Return the (X, Y) coordinate for the center point of the cell that contains the specified text.  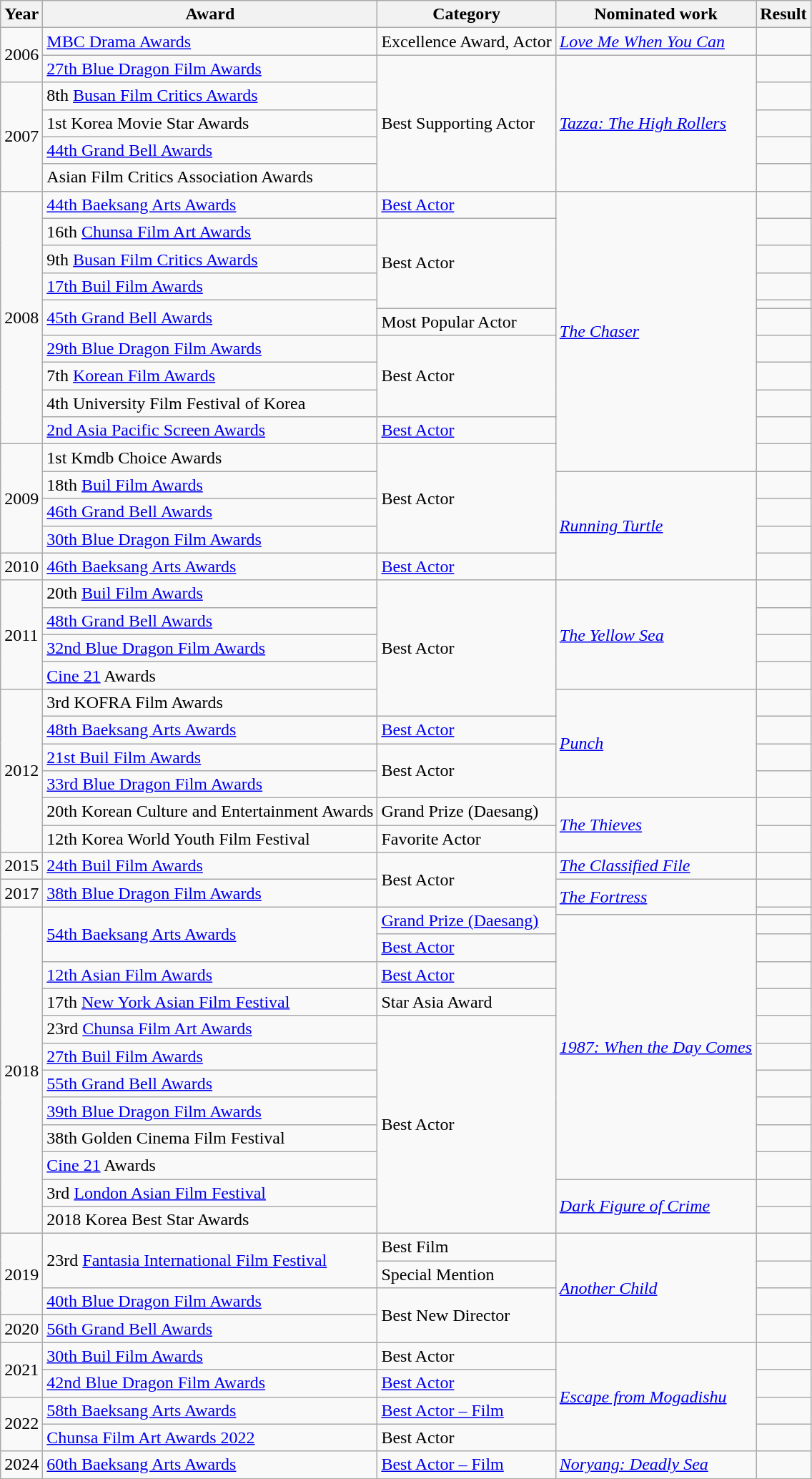
20th Buil Film Awards (210, 594)
8th Busan Film Critics Awards (210, 96)
17th Buil Film Awards (210, 286)
Best New Director (466, 1315)
Chunsa Film Art Awards 2022 (210, 1438)
2011 (21, 634)
27th Buil Film Awards (210, 1056)
42nd Blue Dragon Film Awards (210, 1383)
Most Popular Actor (466, 321)
55th Grand Bell Awards (210, 1084)
60th Baeksang Arts Awards (210, 1465)
2015 (21, 866)
54th Baeksang Arts Awards (210, 934)
2010 (21, 566)
2024 (21, 1465)
Award (210, 14)
Special Mention (466, 1274)
21st Buil Film Awards (210, 757)
Best Supporting Actor (466, 123)
30th Blue Dragon Film Awards (210, 539)
38th Blue Dragon Film Awards (210, 893)
2nd Asia Pacific Screen Awards (210, 431)
Love Me When You Can (655, 41)
7th Korean Film Awards (210, 376)
33rd Blue Dragon Film Awards (210, 785)
32nd Blue Dragon Film Awards (210, 648)
Excellence Award, Actor (466, 41)
44th Grand Bell Awards (210, 150)
Noryang: Deadly Sea (655, 1465)
2020 (21, 1329)
Category (466, 14)
The Yellow Sea (655, 634)
The Thieves (655, 825)
20th Korean Culture and Entertainment Awards (210, 812)
18th Buil Film Awards (210, 485)
38th Golden Cinema Film Festival (210, 1138)
9th Busan Film Critics Awards (210, 259)
Running Turtle (655, 526)
2009 (21, 498)
44th Baeksang Arts Awards (210, 205)
Escape from Mogadishu (655, 1397)
Another Child (655, 1288)
3rd KOFRA Film Awards (210, 702)
1st Korea Movie Star Awards (210, 123)
12th Korea World Youth Film Festival (210, 839)
Asian Film Critics Association Awards (210, 177)
Year (21, 14)
16th Chunsa Film Art Awards (210, 232)
Best Film (466, 1247)
Tazza: The High Rollers (655, 123)
Dark Figure of Crime (655, 1206)
2017 (21, 893)
2018 (21, 1070)
Punch (655, 743)
2021 (21, 1370)
The Classified File (655, 866)
30th Buil Film Awards (210, 1356)
39th Blue Dragon Film Awards (210, 1111)
2008 (21, 318)
48th Grand Bell Awards (210, 621)
2022 (21, 1424)
1st Kmdb Choice Awards (210, 458)
2018 Korea Best Star Awards (210, 1220)
2006 (21, 55)
Star Asia Award (466, 1002)
2012 (21, 770)
2007 (21, 137)
23rd Chunsa Film Art Awards (210, 1029)
17th New York Asian Film Festival (210, 1002)
40th Blue Dragon Film Awards (210, 1302)
Favorite Actor (466, 839)
23rd Fantasia International Film Festival (210, 1261)
56th Grand Bell Awards (210, 1329)
The Fortress (655, 897)
3rd London Asian Film Festival (210, 1192)
58th Baeksang Arts Awards (210, 1410)
The Chaser (655, 331)
1987: When the Day Comes (655, 1047)
46th Baeksang Arts Awards (210, 566)
2019 (21, 1274)
12th Asian Film Awards (210, 975)
27th Blue Dragon Film Awards (210, 69)
Result (783, 14)
4th University Film Festival of Korea (210, 403)
24th Buil Film Awards (210, 866)
MBC Drama Awards (210, 41)
46th Grand Bell Awards (210, 512)
Nominated work (655, 14)
29th Blue Dragon Film Awards (210, 349)
48th Baeksang Arts Awards (210, 729)
45th Grand Bell Awards (210, 318)
